From the cell containing the given text, extract its center point as [x, y] coordinate. 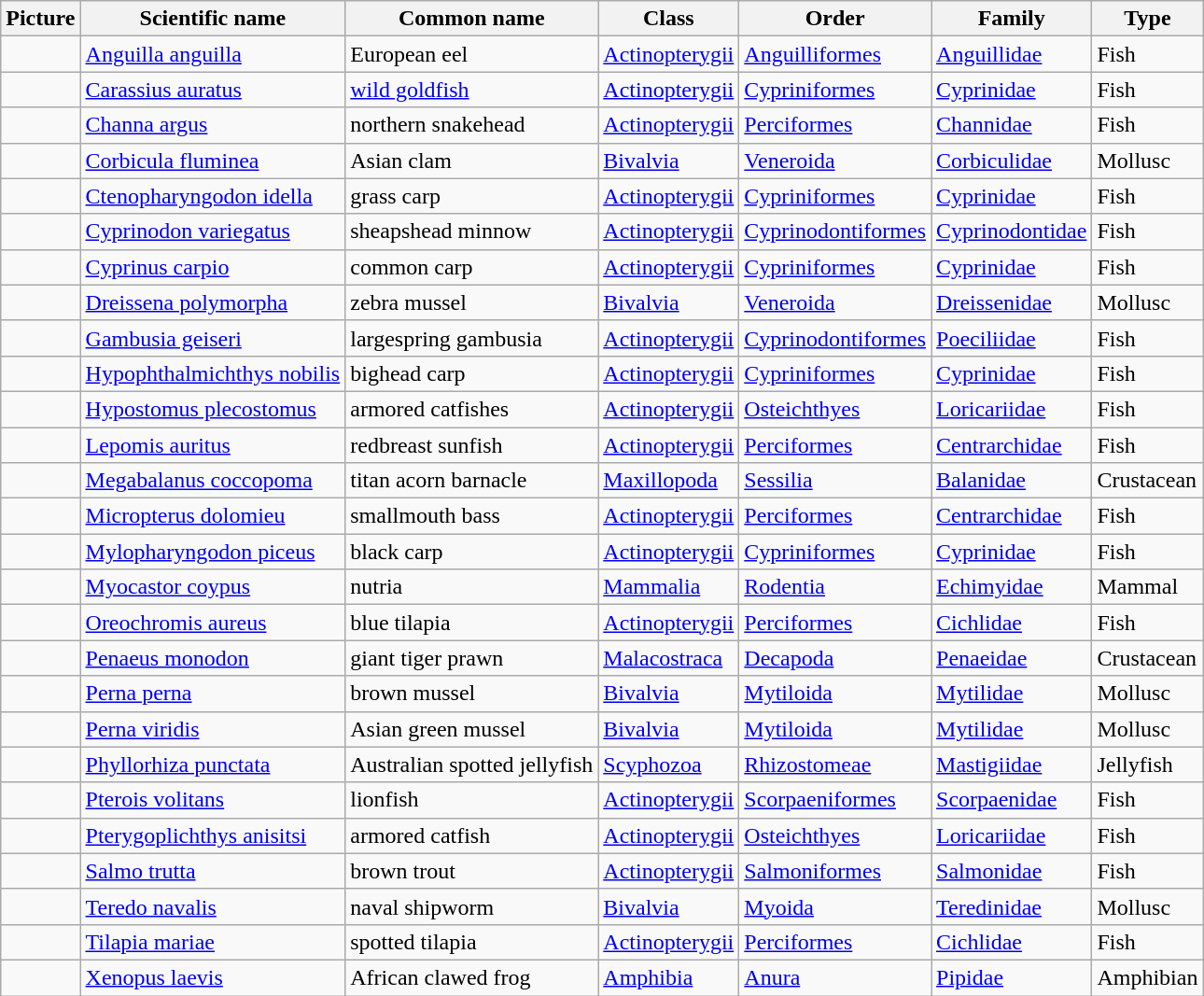
Teredo navalis [213, 906]
Salmonidae [1012, 871]
Corbiculidae [1012, 161]
Poeciliidae [1012, 338]
Anguillidae [1012, 54]
Sessilia [835, 481]
Asian green mussel [472, 729]
redbreast sunfish [472, 445]
smallmouth bass [472, 516]
giant tiger prawn [472, 658]
zebra mussel [472, 302]
Micropterus dolomieu [213, 516]
Asian clam [472, 161]
spotted tilapia [472, 942]
Phyllorhiza punctata [213, 765]
Balanidae [1012, 481]
African clawed frog [472, 977]
Hypostomus plecostomus [213, 409]
Type [1148, 19]
Mammalia [668, 587]
Family [1012, 19]
Rhizostomeae [835, 765]
Dreissena polymorpha [213, 302]
Anguilla anguilla [213, 54]
Pipidae [1012, 977]
Corbicula fluminea [213, 161]
Lepomis auritus [213, 445]
Cyprinus carpio [213, 267]
Salmoniformes [835, 871]
common carp [472, 267]
Pterygoplichthys anisitsi [213, 835]
Carassius auratus [213, 90]
Cyprinodon variegatus [213, 231]
brown trout [472, 871]
Channa argus [213, 125]
Tilapia mariae [213, 942]
Scyphozoa [668, 765]
Mylopharyngodon piceus [213, 552]
Amphibia [668, 977]
Myoida [835, 906]
Perna viridis [213, 729]
Scorpaeniformes [835, 800]
Maxillopoda [668, 481]
Decapoda [835, 658]
Penaeus monodon [213, 658]
Teredinidae [1012, 906]
blue tilapia [472, 623]
nutria [472, 587]
Salmo trutta [213, 871]
titan acorn barnacle [472, 481]
Rodentia [835, 587]
largespring gambusia [472, 338]
bighead carp [472, 373]
Jellyfish [1148, 765]
Gambusia geiseri [213, 338]
wild goldfish [472, 90]
Order [835, 19]
Megabalanus coccopoma [213, 481]
Hypophthalmichthys nobilis [213, 373]
Penaeidae [1012, 658]
Pterois volitans [213, 800]
European eel [472, 54]
Picture [41, 19]
black carp [472, 552]
Dreissenidae [1012, 302]
Cyprinodontidae [1012, 231]
Ctenopharyngodon idella [213, 196]
Australian spotted jellyfish [472, 765]
armored catfish [472, 835]
Common name [472, 19]
naval shipworm [472, 906]
Malacostraca [668, 658]
Anguilliformes [835, 54]
lionfish [472, 800]
Scorpaenidae [1012, 800]
Channidae [1012, 125]
Amphibian [1148, 977]
brown mussel [472, 694]
Oreochromis aureus [213, 623]
Echimyidae [1012, 587]
Mastigiidae [1012, 765]
Scientific name [213, 19]
Xenopus laevis [213, 977]
Anura [835, 977]
armored catfishes [472, 409]
grass carp [472, 196]
sheapshead minnow [472, 231]
Myocastor coypus [213, 587]
Mammal [1148, 587]
northern snakehead [472, 125]
Class [668, 19]
Perna perna [213, 694]
